Identify which cell holds the provided text, then report its [x, y] central coordinate. 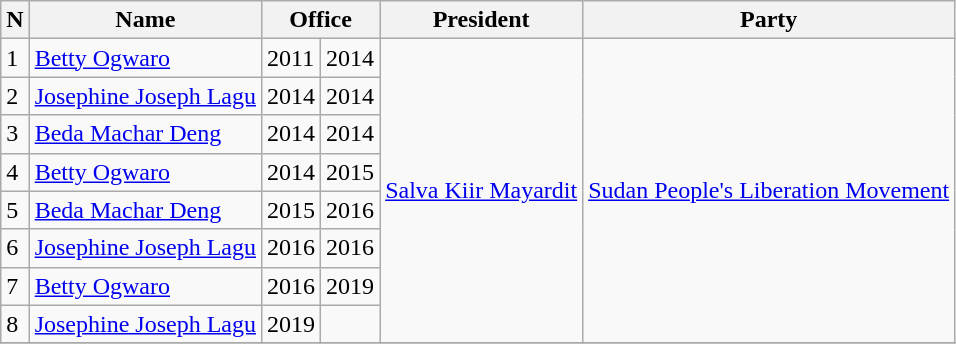
Name [145, 20]
Office [321, 20]
3 [15, 134]
2 [15, 96]
2011 [292, 58]
8 [15, 324]
Party [769, 20]
7 [15, 286]
6 [15, 248]
President [482, 20]
1 [15, 58]
Sudan People's Liberation Movement [769, 191]
N [15, 20]
5 [15, 210]
4 [15, 172]
Salva Kiir Mayardit [482, 191]
